Return the [X, Y] coordinate for the center point of the cell that contains the specified text.  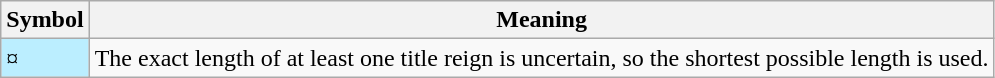
¤ [45, 58]
Meaning [542, 20]
The exact length of at least one title reign is uncertain, so the shortest possible length is used. [542, 58]
Symbol [45, 20]
